For the text-containing cell, return its midpoint in [x, y] coordinate format. 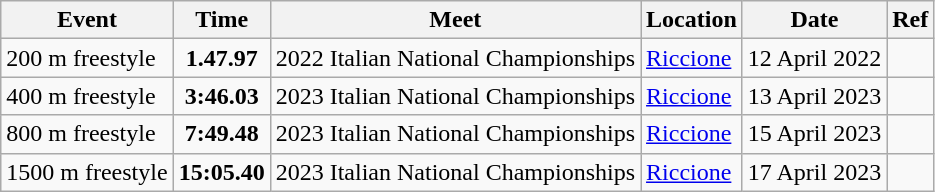
15:05.40 [222, 172]
200 m freestyle [87, 58]
3:46.03 [222, 96]
Date [814, 20]
12 April 2022 [814, 58]
800 m freestyle [87, 134]
13 April 2023 [814, 96]
1500 m freestyle [87, 172]
Event [87, 20]
2022 Italian National Championships [455, 58]
Location [692, 20]
Meet [455, 20]
400 m freestyle [87, 96]
17 April 2023 [814, 172]
7:49.48 [222, 134]
Time [222, 20]
15 April 2023 [814, 134]
Ref [910, 20]
1.47.97 [222, 58]
